For the text-containing cell, return its midpoint in (X, Y) coordinate format. 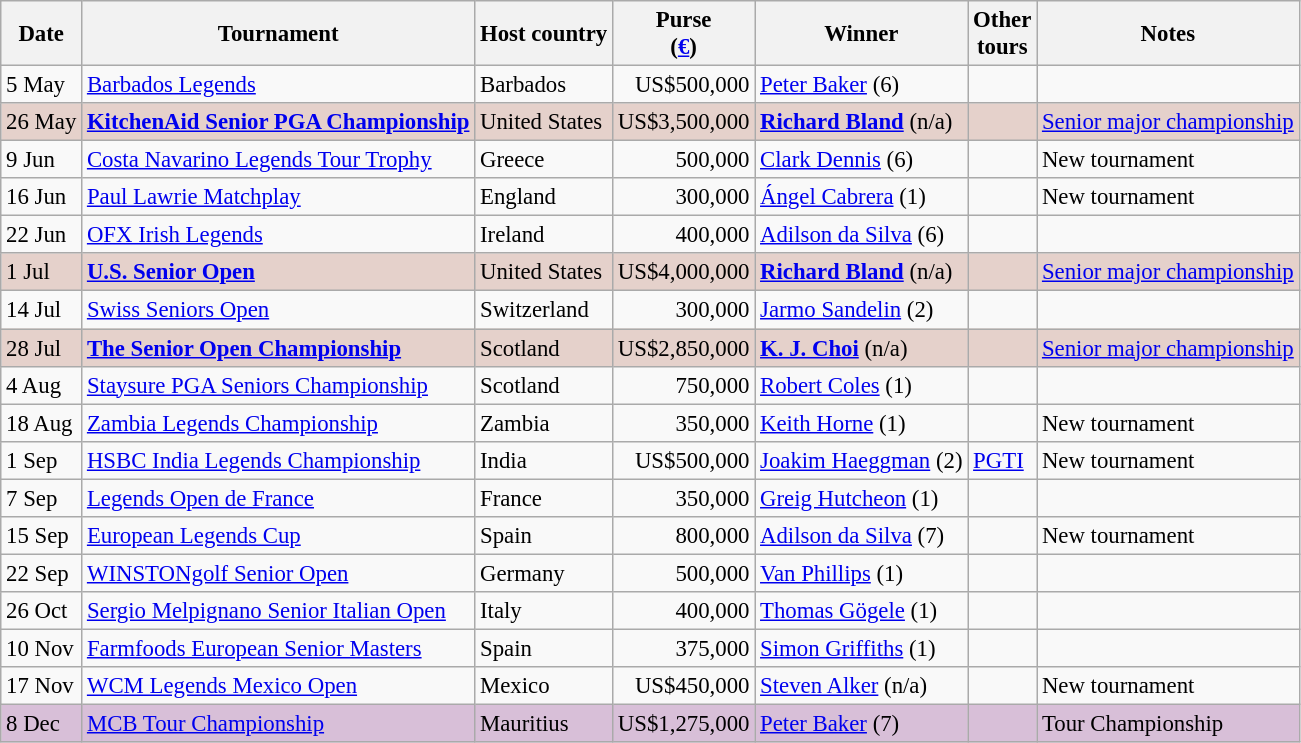
France (544, 498)
Robert Coles (1) (862, 385)
Costa Navarino Legends Tour Trophy (278, 160)
Van Phillips (1) (862, 573)
US$450,000 (683, 686)
U.S. Senior Open (278, 273)
4 Aug (42, 385)
Clark Dennis (6) (862, 160)
28 Jul (42, 348)
Switzerland (544, 310)
Othertours (1002, 34)
Ireland (544, 235)
Paul Lawrie Matchplay (278, 197)
800,000 (683, 536)
Greece (544, 160)
England (544, 197)
K. J. Choi (n/a) (862, 348)
Adilson da Silva (6) (862, 235)
5 May (42, 85)
14 Jul (42, 310)
Legends Open de France (278, 498)
17 Nov (42, 686)
Zambia (544, 423)
WCM Legends Mexico Open (278, 686)
Greig Hutcheon (1) (862, 498)
Host country (544, 34)
Tour Championship (1168, 724)
Joakim Haeggman (2) (862, 460)
US$2,850,000 (683, 348)
Notes (1168, 34)
Staysure PGA Seniors Championship (278, 385)
OFX Irish Legends (278, 235)
Peter Baker (7) (862, 724)
Winner (862, 34)
Swiss Seniors Open (278, 310)
26 May (42, 122)
PGTI (1002, 460)
10 Nov (42, 648)
European Legends Cup (278, 536)
Adilson da Silva (7) (862, 536)
8 Dec (42, 724)
Sergio Melpignano Senior Italian Open (278, 611)
Steven Alker (n/a) (862, 686)
7 Sep (42, 498)
15 Sep (42, 536)
Zambia Legends Championship (278, 423)
India (544, 460)
750,000 (683, 385)
KitchenAid Senior PGA Championship (278, 122)
26 Oct (42, 611)
Barbados (544, 85)
MCB Tour Championship (278, 724)
22 Jun (42, 235)
Date (42, 34)
Germany (544, 573)
The Senior Open Championship (278, 348)
375,000 (683, 648)
Farmfoods European Senior Masters (278, 648)
Tournament (278, 34)
Jarmo Sandelin (2) (862, 310)
Simon Griffiths (1) (862, 648)
1 Sep (42, 460)
Mexico (544, 686)
22 Sep (42, 573)
Italy (544, 611)
Peter Baker (6) (862, 85)
9 Jun (42, 160)
HSBC India Legends Championship (278, 460)
US$1,275,000 (683, 724)
Thomas Gögele (1) (862, 611)
Ángel Cabrera (1) (862, 197)
US$4,000,000 (683, 273)
Purse(€) (683, 34)
US$3,500,000 (683, 122)
Barbados Legends (278, 85)
1 Jul (42, 273)
16 Jun (42, 197)
Keith Horne (1) (862, 423)
18 Aug (42, 423)
Mauritius (544, 724)
WINSTONgolf Senior Open (278, 573)
